Capture the cell that displays the provided text and extract its [X, Y] central coordinate. 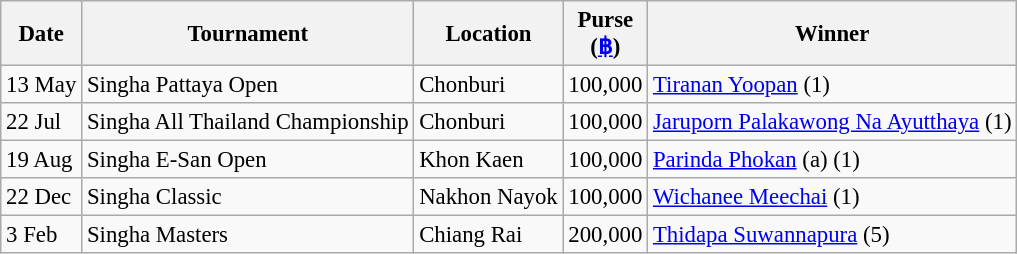
Parinda Phokan (a) (1) [832, 160]
Chiang Rai [488, 235]
Singha Masters [248, 235]
Khon Kaen [488, 160]
Singha Classic [248, 197]
Nakhon Nayok [488, 197]
Singha E-San Open [248, 160]
22 Dec [42, 197]
22 Jul [42, 122]
Tiranan Yoopan (1) [832, 85]
19 Aug [42, 160]
3 Feb [42, 235]
200,000 [606, 235]
13 May [42, 85]
Date [42, 34]
Winner [832, 34]
Purse(฿) [606, 34]
Wichanee Meechai (1) [832, 197]
Jaruporn Palakawong Na Ayutthaya (1) [832, 122]
Tournament [248, 34]
Singha Pattaya Open [248, 85]
Location [488, 34]
Thidapa Suwannapura (5) [832, 235]
Singha All Thailand Championship [248, 122]
